Detect which cell encompasses the target text, then output its [x, y] center coordinate. 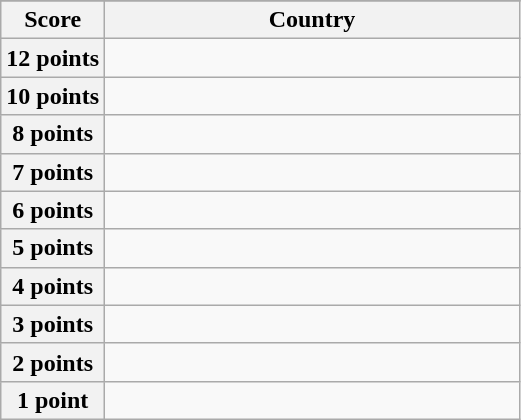
2 points [53, 362]
1 point [53, 400]
6 points [53, 210]
Score [53, 20]
10 points [53, 96]
Country [312, 20]
7 points [53, 172]
4 points [53, 286]
3 points [53, 324]
8 points [53, 134]
12 points [53, 58]
5 points [53, 248]
